From the cell containing the given text, extract its center point as [x, y] coordinate. 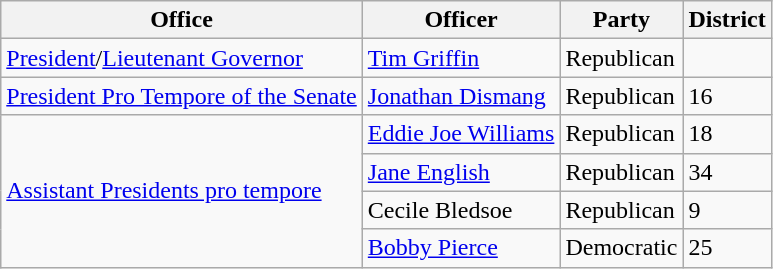
Democratic [622, 248]
Eddie Joe Williams [461, 134]
Office [182, 20]
Jonathan Dismang [461, 96]
18 [727, 134]
Jane English [461, 172]
District [727, 20]
34 [727, 172]
Officer [461, 20]
President Pro Tempore of the Senate [182, 96]
25 [727, 248]
9 [727, 210]
16 [727, 96]
Tim Griffin [461, 58]
Bobby Pierce [461, 248]
Party [622, 20]
President/Lieutenant Governor [182, 58]
Assistant Presidents pro tempore [182, 191]
Cecile Bledsoe [461, 210]
